Scan for the cell matching the given text and deliver its [x, y] coordinate at center. 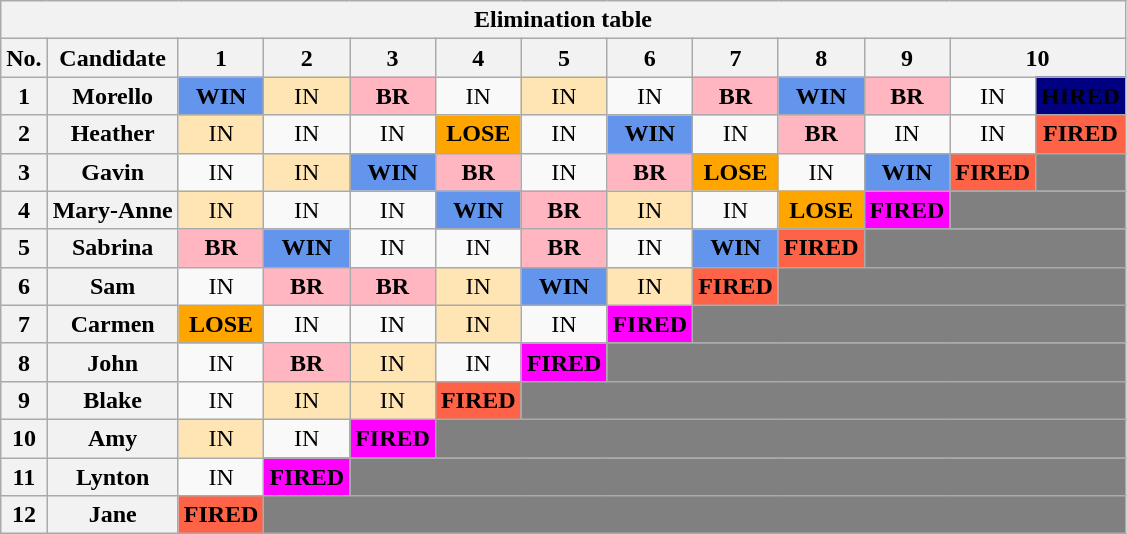
Morello [112, 96]
Jane [112, 515]
No. [24, 58]
Candidate [112, 58]
12 [24, 515]
Lynton [112, 477]
Sabrina [112, 248]
Amy [112, 438]
HIRED [1081, 96]
Mary-Anne [112, 210]
Elimination table [564, 20]
John [112, 362]
Heather [112, 134]
Blake [112, 400]
Sam [112, 286]
Gavin [112, 172]
11 [24, 477]
Carmen [112, 324]
